Find where the given text appears and provide that cell's center as (X, Y) coordinate. 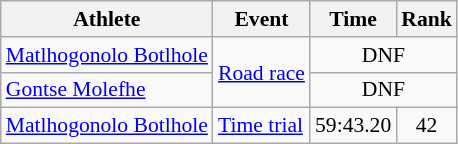
42 (426, 126)
59:43.20 (353, 126)
Time trial (262, 126)
Rank (426, 19)
Event (262, 19)
Gontse Molefhe (107, 90)
Athlete (107, 19)
Time (353, 19)
Road race (262, 72)
